Pinpoint the cell where the given text exists, returning its (x, y) midpoint coordinate. 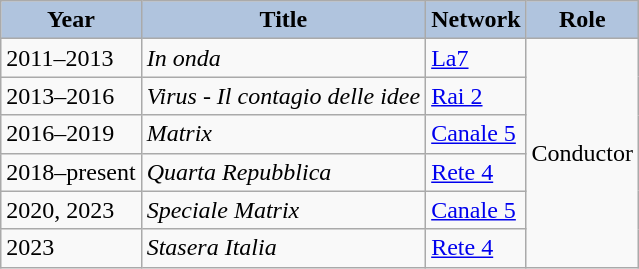
Rai 2 (476, 96)
Virus - Il contagio delle idee (284, 96)
2011–2013 (71, 58)
Quarta Repubblica (284, 172)
Role (582, 20)
Stasera Italia (284, 248)
Matrix (284, 134)
Network (476, 20)
Year (71, 20)
2018–present (71, 172)
2013–2016 (71, 96)
In onda (284, 58)
2016–2019 (71, 134)
Speciale Matrix (284, 210)
La7 (476, 58)
2020, 2023 (71, 210)
2023 (71, 248)
Title (284, 20)
Conductor (582, 153)
